Return (x, y) of the center of cell containing provided text 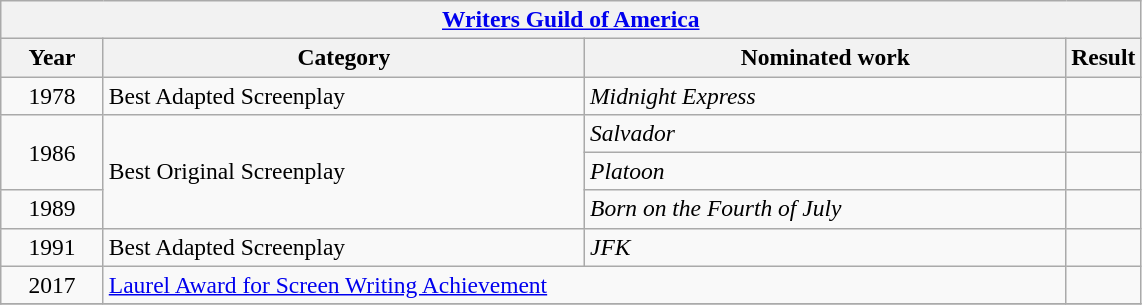
Salvador (826, 133)
Category (344, 57)
Midnight Express (826, 95)
1978 (52, 95)
Nominated work (826, 57)
Best Original Screenplay (344, 171)
Year (52, 57)
Platoon (826, 171)
Born on the Fourth of July (826, 209)
Laurel Award for Screen Writing Achievement (584, 285)
2017 (52, 285)
JFK (826, 247)
1991 (52, 247)
1986 (52, 152)
Writers Guild of America (571, 19)
1989 (52, 209)
Result (1104, 57)
